Search for the cell housing the specified text and yield its [x, y] center coordinate. 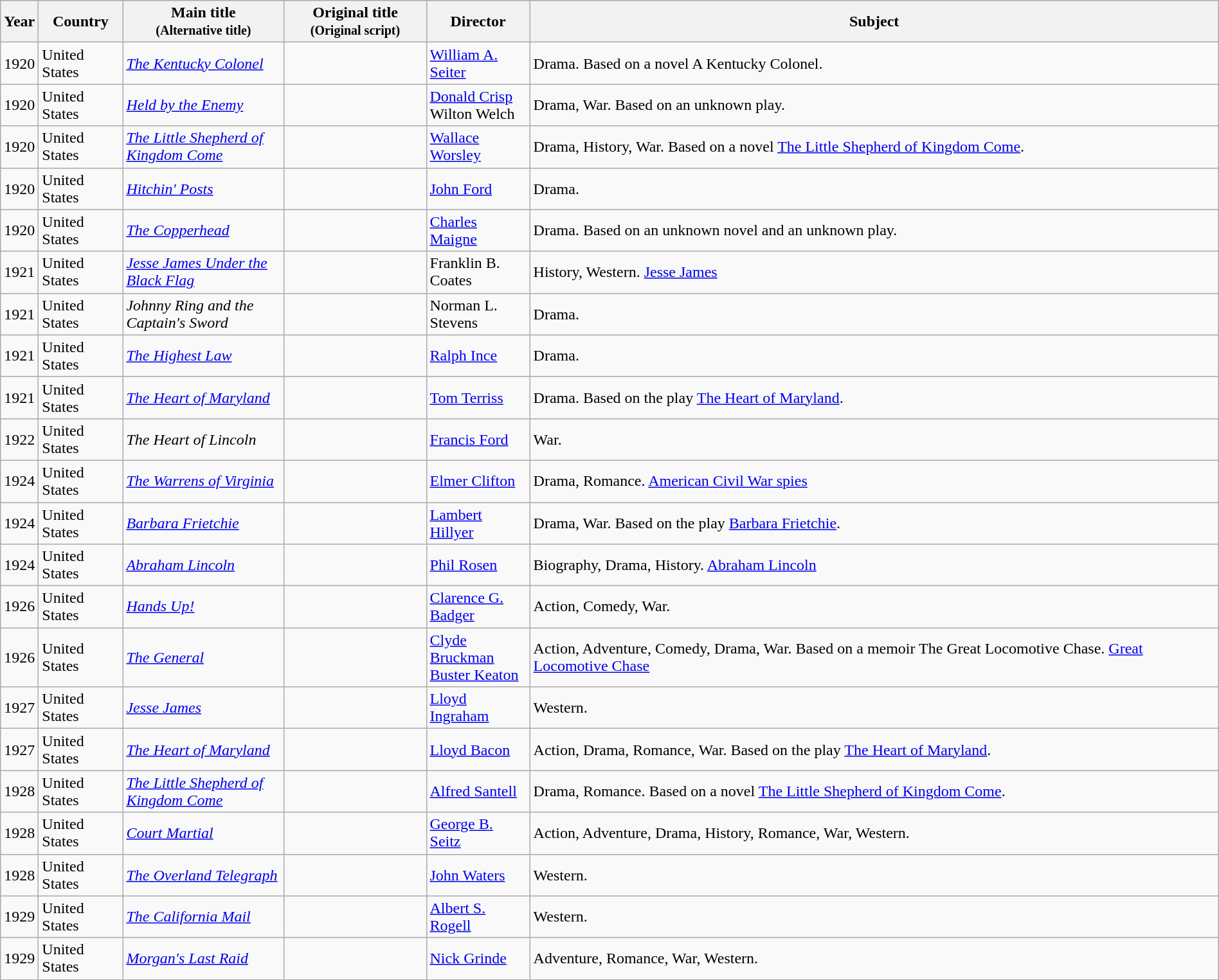
Clyde BruckmanBuster Keaton [478, 657]
Johnny Ring and the Captain's Sword [203, 314]
Biography, Drama, History. Abraham Lincoln [874, 566]
Drama. Based on the play The Heart of Maryland. [874, 397]
Alfred Santell [478, 792]
Ralph Ince [478, 356]
Drama, War. Based on the play Barbara Frietchie. [874, 523]
Lambert Hillyer [478, 523]
Barbara Frietchie [203, 523]
Abraham Lincoln [203, 566]
Donald CrispWilton Welch [478, 105]
Country [81, 22]
Francis Ford [478, 440]
Phil Rosen [478, 566]
Franklin B. Coates [478, 272]
Jesse James [203, 708]
War. [874, 440]
Action, Comedy, War. [874, 607]
The Copperhead [203, 230]
Morgan's Last Raid [203, 959]
William A. Seiter [478, 63]
George B. Seitz [478, 833]
Elmer Clifton [478, 481]
The Heart of Lincoln [203, 440]
History, Western. Jesse James [874, 272]
Drama, War. Based on an unknown play. [874, 105]
Jesse James Under the Black Flag [203, 272]
Lloyd Bacon [478, 749]
Wallace Worsley [478, 147]
The California Mail [203, 916]
John Waters [478, 875]
Director [478, 22]
Clarence G. Badger [478, 607]
1922 [19, 440]
Adventure, Romance, War, Western. [874, 959]
The Warrens of Virginia [203, 481]
Year [19, 22]
Drama. Based on an unknown novel and an unknown play. [874, 230]
Court Martial [203, 833]
The General [203, 657]
Charles Maigne [478, 230]
Subject [874, 22]
Albert S. Rogell [478, 916]
Norman L. Stevens [478, 314]
The Highest Law [203, 356]
Drama. Based on a novel A Kentucky Colonel. [874, 63]
Action, Adventure, Drama, History, Romance, War, Western. [874, 833]
Hands Up! [203, 607]
John Ford [478, 189]
Held by the Enemy [203, 105]
Nick Grinde [478, 959]
Lloyd Ingraham [478, 708]
Original title(Original script) [355, 22]
Tom Terriss [478, 397]
Action, Drama, Romance, War. Based on the play The Heart of Maryland. [874, 749]
Drama, Romance. American Civil War spies [874, 481]
Main title(Alternative title) [203, 22]
Drama, Romance. Based on a novel The Little Shepherd of Kingdom Come. [874, 792]
The Overland Telegraph [203, 875]
Action, Adventure, Comedy, Drama, War. Based on a memoir The Great Locomotive Chase. Great Locomotive Chase [874, 657]
Hitchin' Posts [203, 189]
The Kentucky Colonel [203, 63]
Drama, History, War. Based on a novel The Little Shepherd of Kingdom Come. [874, 147]
